Identify which cell holds the provided text, then report its (X, Y) central coordinate. 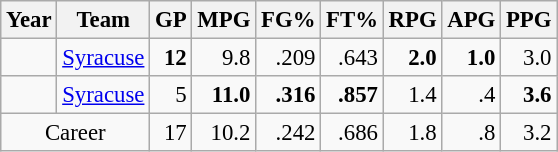
RPG (412, 20)
.4 (472, 95)
.686 (352, 133)
.643 (352, 58)
PPG (529, 20)
1.8 (412, 133)
.8 (472, 133)
APG (472, 20)
FT% (352, 20)
.242 (288, 133)
9.8 (224, 58)
MPG (224, 20)
11.0 (224, 95)
1.0 (472, 58)
3.2 (529, 133)
GP (171, 20)
1.4 (412, 95)
FG% (288, 20)
2.0 (412, 58)
12 (171, 58)
5 (171, 95)
3.6 (529, 95)
.857 (352, 95)
.316 (288, 95)
Career (76, 133)
10.2 (224, 133)
3.0 (529, 58)
17 (171, 133)
Team (104, 20)
Year (29, 20)
.209 (288, 58)
